Extract the [x, y] coordinate from the center of the cell holding the provided text.  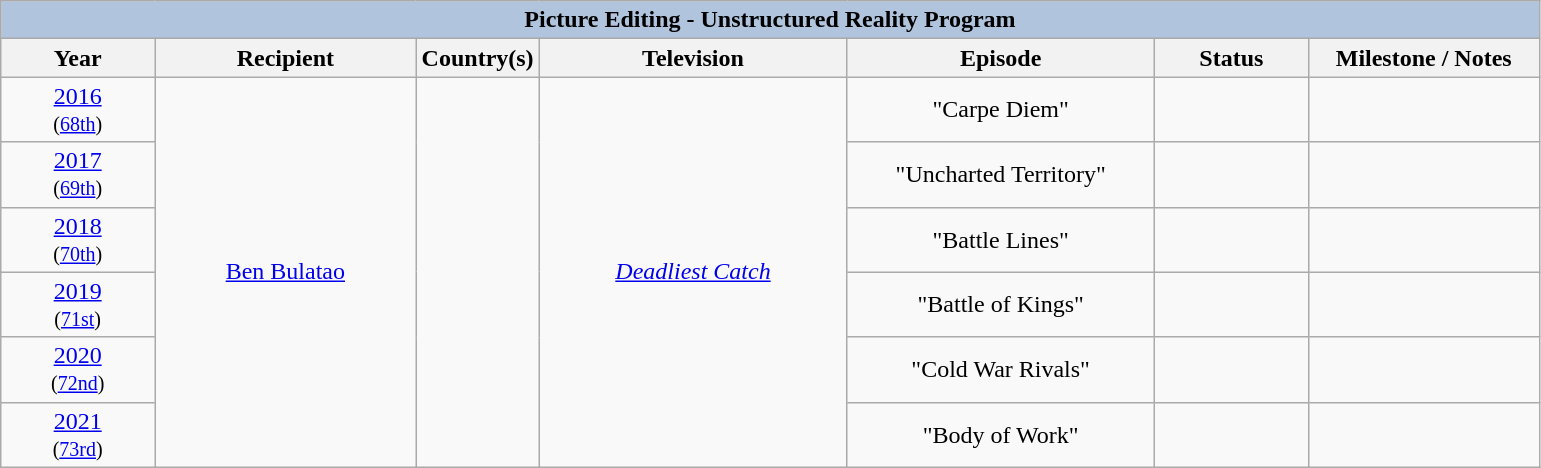
Year [78, 58]
"Uncharted Territory" [1001, 174]
"Battle Lines" [1001, 240]
2021(73rd) [78, 434]
Deadliest Catch [693, 272]
Ben Bulatao [286, 272]
Episode [1001, 58]
Picture Editing - Unstructured Reality Program [770, 20]
2020(72nd) [78, 370]
2016(68th) [78, 110]
Country(s) [478, 58]
"Carpe Diem" [1001, 110]
Milestone / Notes [1424, 58]
"Battle of Kings" [1001, 304]
"Body of Work" [1001, 434]
2018(70th) [78, 240]
"Cold War Rivals" [1001, 370]
Status [1231, 58]
2017(69th) [78, 174]
Television [693, 58]
Recipient [286, 58]
2019(71st) [78, 304]
